For the text-containing cell, return its midpoint in [X, Y] coordinate format. 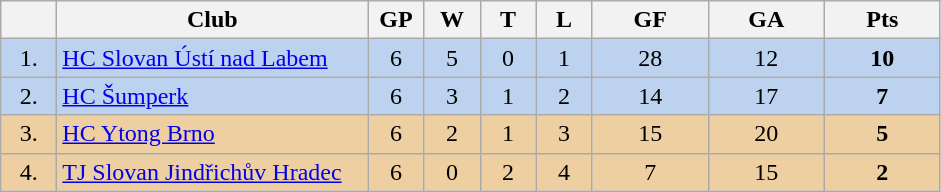
HC Slovan Ústí nad Labem [212, 58]
20 [766, 134]
Club [212, 20]
1. [29, 58]
HC Ytong Brno [212, 134]
10 [882, 58]
L [564, 20]
GF [650, 20]
Pts [882, 20]
4. [29, 172]
2. [29, 96]
14 [650, 96]
12 [766, 58]
TJ Slovan Jindřichův Hradec [212, 172]
T [508, 20]
GP [396, 20]
W [452, 20]
28 [650, 58]
17 [766, 96]
HC Šumperk [212, 96]
3. [29, 134]
GA [766, 20]
4 [564, 172]
